Determine the (X, Y) coordinate at the center of the cell enclosing the given text.  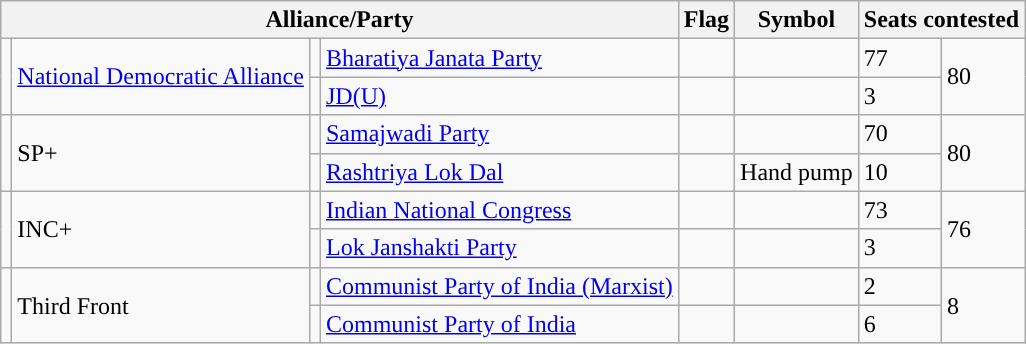
Communist Party of India (Marxist) (499, 286)
77 (900, 58)
76 (982, 229)
10 (900, 172)
Hand pump (797, 172)
Third Front (161, 305)
73 (900, 210)
Alliance/Party (340, 20)
Communist Party of India (499, 324)
INC+ (161, 229)
Flag (706, 20)
70 (900, 134)
Lok Janshakti Party (499, 248)
SP+ (161, 153)
Indian National Congress (499, 210)
Rashtriya Lok Dal (499, 172)
National Democratic Alliance (161, 77)
JD(U) (499, 96)
6 (900, 324)
Bharatiya Janata Party (499, 58)
Symbol (797, 20)
8 (982, 305)
Seats contested (941, 20)
2 (900, 286)
Samajwadi Party (499, 134)
